Pinpoint the cell where the given text exists, returning its [x, y] midpoint coordinate. 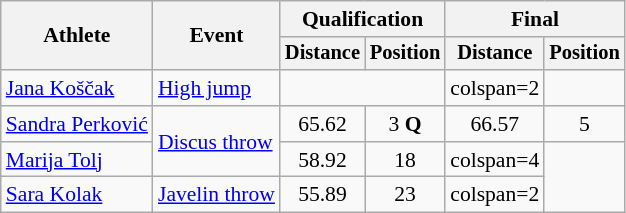
Sara Kolak [77, 195]
55.89 [322, 195]
18 [405, 160]
Qualification [362, 19]
58.92 [322, 160]
5 [584, 124]
Marija Tolj [77, 160]
Final [534, 19]
colspan=4 [494, 160]
Jana Koščak [77, 88]
Athlete [77, 36]
Sandra Perković [77, 124]
High jump [216, 88]
3 Q [405, 124]
65.62 [322, 124]
Javelin throw [216, 195]
23 [405, 195]
Discus throw [216, 142]
Event [216, 36]
66.57 [494, 124]
